Output the (X, Y) coordinate of the center of the cell containing the given text.  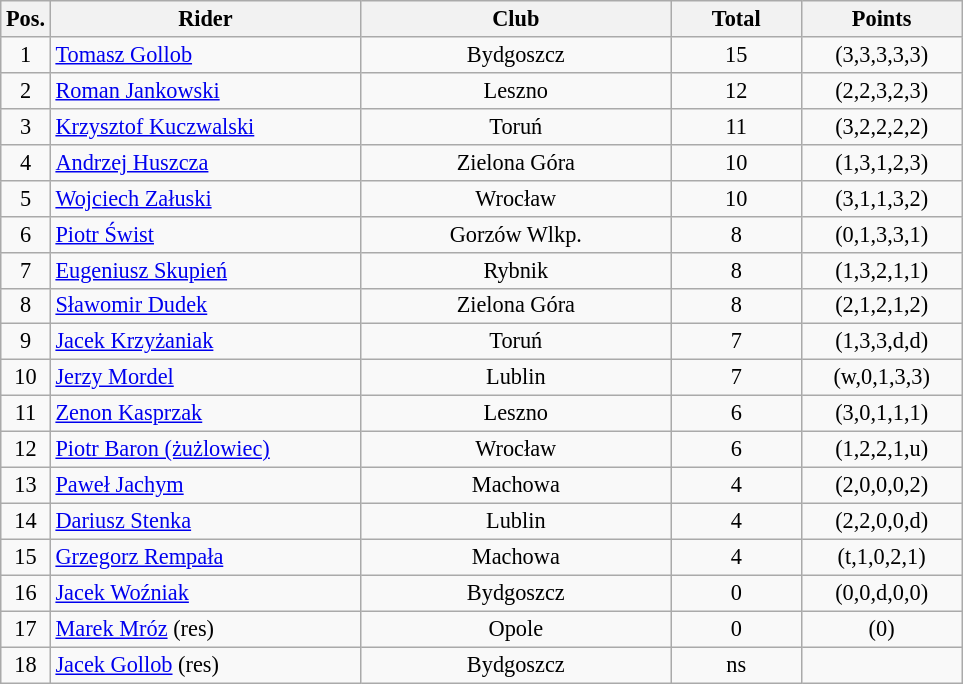
Marek Mróz (res) (205, 629)
Dariusz Stenka (205, 521)
Krzysztof Kuczwalski (205, 126)
Wojciech Załuski (205, 198)
17 (26, 629)
Piotr Baron (żużlowiec) (205, 450)
(2,1,2,1,2) (881, 306)
Opole (516, 629)
(2,0,0,0,2) (881, 485)
(0,1,3,3,1) (881, 234)
Gorzów Wlkp. (516, 234)
14 (26, 521)
(1,3,2,1,1) (881, 270)
(1,3,1,2,3) (881, 162)
Sławomir Dudek (205, 306)
Eugeniusz Skupień (205, 270)
Jerzy Mordel (205, 378)
1 (26, 55)
(w,0,1,3,3) (881, 378)
(0) (881, 629)
Jacek Gollob (res) (205, 665)
Zenon Kasprzak (205, 414)
Total (736, 19)
Roman Jankowski (205, 90)
Points (881, 19)
Jacek Krzyżaniak (205, 342)
Pos. (26, 19)
(3,2,2,2,2) (881, 126)
(1,3,3,d,d) (881, 342)
Club (516, 19)
Andrzej Huszcza (205, 162)
Tomasz Gollob (205, 55)
(2,2,3,2,3) (881, 90)
13 (26, 485)
3 (26, 126)
(1,2,2,1,u) (881, 450)
5 (26, 198)
Piotr Świst (205, 234)
(3,0,1,1,1) (881, 414)
Rybnik (516, 270)
ns (736, 665)
(2,2,0,0,d) (881, 521)
(t,1,0,2,1) (881, 557)
Jacek Woźniak (205, 593)
(0,0,d,0,0) (881, 593)
9 (26, 342)
(3,3,3,3,3) (881, 55)
(3,1,1,3,2) (881, 198)
Rider (205, 19)
Paweł Jachym (205, 485)
18 (26, 665)
2 (26, 90)
Grzegorz Rempała (205, 557)
16 (26, 593)
